Output the [X, Y] coordinate of the center of the cell containing the given text.  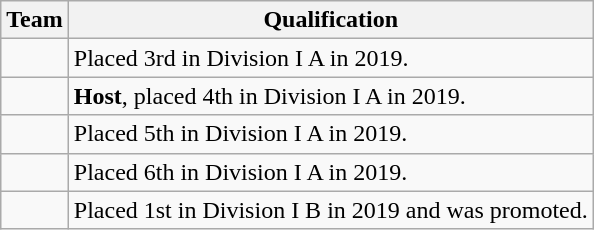
Host, placed 4th in Division I A in 2019. [330, 96]
Placed 3rd in Division I A in 2019. [330, 58]
Qualification [330, 20]
Placed 1st in Division I B in 2019 and was promoted. [330, 210]
Placed 5th in Division I A in 2019. [330, 134]
Team [35, 20]
Placed 6th in Division I A in 2019. [330, 172]
